Search for the cell housing the specified text and yield its (X, Y) center coordinate. 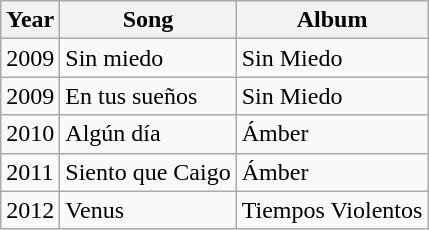
2011 (30, 172)
Tiempos Violentos (332, 210)
Venus (148, 210)
2012 (30, 210)
Siento que Caigo (148, 172)
Sin miedo (148, 58)
Album (332, 20)
Song (148, 20)
Year (30, 20)
En tus sueños (148, 96)
Algún día (148, 134)
2010 (30, 134)
